Find where the given text appears and provide that cell's center as [X, Y] coordinate. 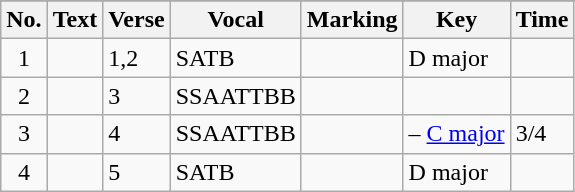
Key [456, 20]
5 [137, 172]
Text [75, 20]
1,2 [137, 58]
1 [24, 58]
– C major [456, 134]
Time [542, 20]
Verse [137, 20]
Vocal [236, 20]
No. [24, 20]
Marking [352, 20]
2 [24, 96]
3/4 [542, 134]
